Return the [x, y] coordinate for the center point of the cell that contains the specified text.  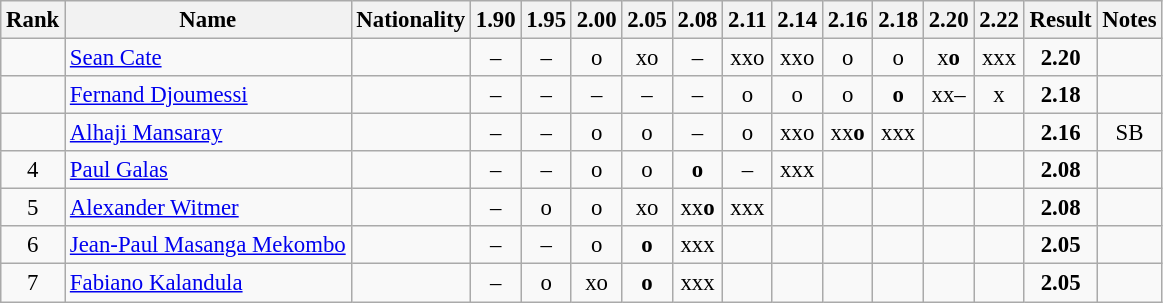
x [999, 95]
xx– [948, 95]
Alexander Witmer [208, 208]
7 [33, 283]
4 [33, 170]
Result [1060, 20]
Nationality [410, 20]
SB [1130, 133]
Rank [33, 20]
Fernand Djoumessi [208, 95]
2.00 [596, 20]
2.14 [797, 20]
2.11 [748, 20]
Sean Cate [208, 58]
1.95 [546, 20]
2.22 [999, 20]
Fabiano Kalandula [208, 283]
Notes [1130, 20]
Jean-Paul Masanga Mekombo [208, 245]
5 [33, 208]
Alhaji Mansaray [208, 133]
6 [33, 245]
Paul Galas [208, 170]
1.90 [495, 20]
Name [208, 20]
